Search for the cell housing the specified text and yield its (X, Y) center coordinate. 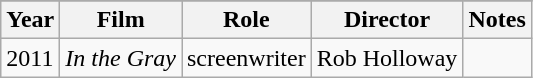
Notes (497, 20)
Film (121, 20)
In the Gray (121, 58)
screenwriter (247, 58)
Year (30, 20)
Director (387, 20)
Rob Holloway (387, 58)
Role (247, 20)
2011 (30, 58)
